From the cell containing the given text, extract its center point as [x, y] coordinate. 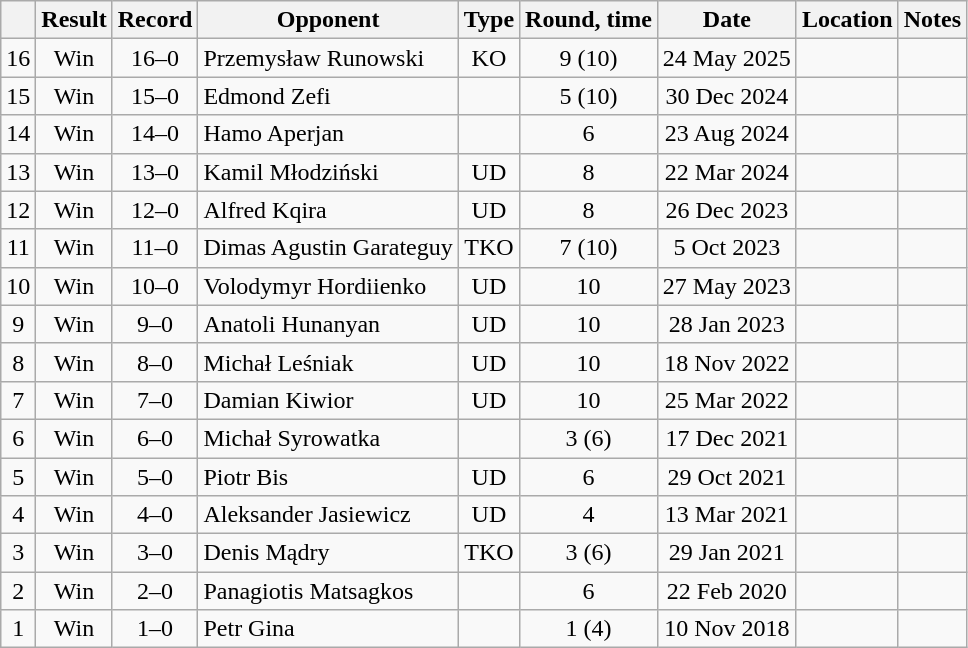
Panagiotis Matsagkos [328, 591]
27 May 2023 [726, 286]
7 [18, 400]
1–0 [155, 629]
Piotr Bis [328, 477]
Opponent [328, 20]
29 Oct 2021 [726, 477]
2–0 [155, 591]
11–0 [155, 248]
18 Nov 2022 [726, 362]
25 Mar 2022 [726, 400]
Denis Mądry [328, 553]
Przemysław Runowski [328, 58]
10 Nov 2018 [726, 629]
Edmond Zefi [328, 96]
Alfred Kqira [328, 210]
15 [18, 96]
KO [488, 58]
Volodymyr Hordiienko [328, 286]
28 Jan 2023 [726, 324]
16–0 [155, 58]
Aleksander Jasiewicz [328, 515]
1 (4) [589, 629]
Record [155, 20]
24 May 2025 [726, 58]
17 Dec 2021 [726, 438]
12–0 [155, 210]
22 Mar 2024 [726, 172]
1 [18, 629]
16 [18, 58]
26 Dec 2023 [726, 210]
Notes [932, 20]
9–0 [155, 324]
Hamo Aperjan [328, 134]
14–0 [155, 134]
Date [726, 20]
29 Jan 2021 [726, 553]
Round, time [589, 20]
5 Oct 2023 [726, 248]
7–0 [155, 400]
5 (10) [589, 96]
2 [18, 591]
14 [18, 134]
6–0 [155, 438]
8–0 [155, 362]
Type [488, 20]
13–0 [155, 172]
7 (10) [589, 248]
11 [18, 248]
Michał Syrowatka [328, 438]
3 [18, 553]
15–0 [155, 96]
Result [74, 20]
Michał Leśniak [328, 362]
9 (10) [589, 58]
3–0 [155, 553]
12 [18, 210]
Damian Kiwior [328, 400]
13 Mar 2021 [726, 515]
13 [18, 172]
Anatoli Hunanyan [328, 324]
9 [18, 324]
22 Feb 2020 [726, 591]
Location [847, 20]
Kamil Młodziński [328, 172]
10–0 [155, 286]
Dimas Agustin Garateguy [328, 248]
23 Aug 2024 [726, 134]
5–0 [155, 477]
Petr Gina [328, 629]
4–0 [155, 515]
5 [18, 477]
30 Dec 2024 [726, 96]
